Output the (X, Y) coordinate of the center of the cell containing the given text.  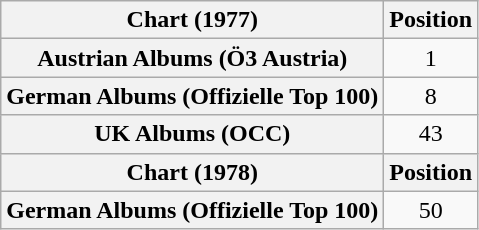
Austrian Albums (Ö3 Austria) (192, 58)
1 (431, 58)
43 (431, 134)
Chart (1977) (192, 20)
8 (431, 96)
50 (431, 210)
UK Albums (OCC) (192, 134)
Chart (1978) (192, 172)
